Detect which cell encompasses the target text, then output its (X, Y) center coordinate. 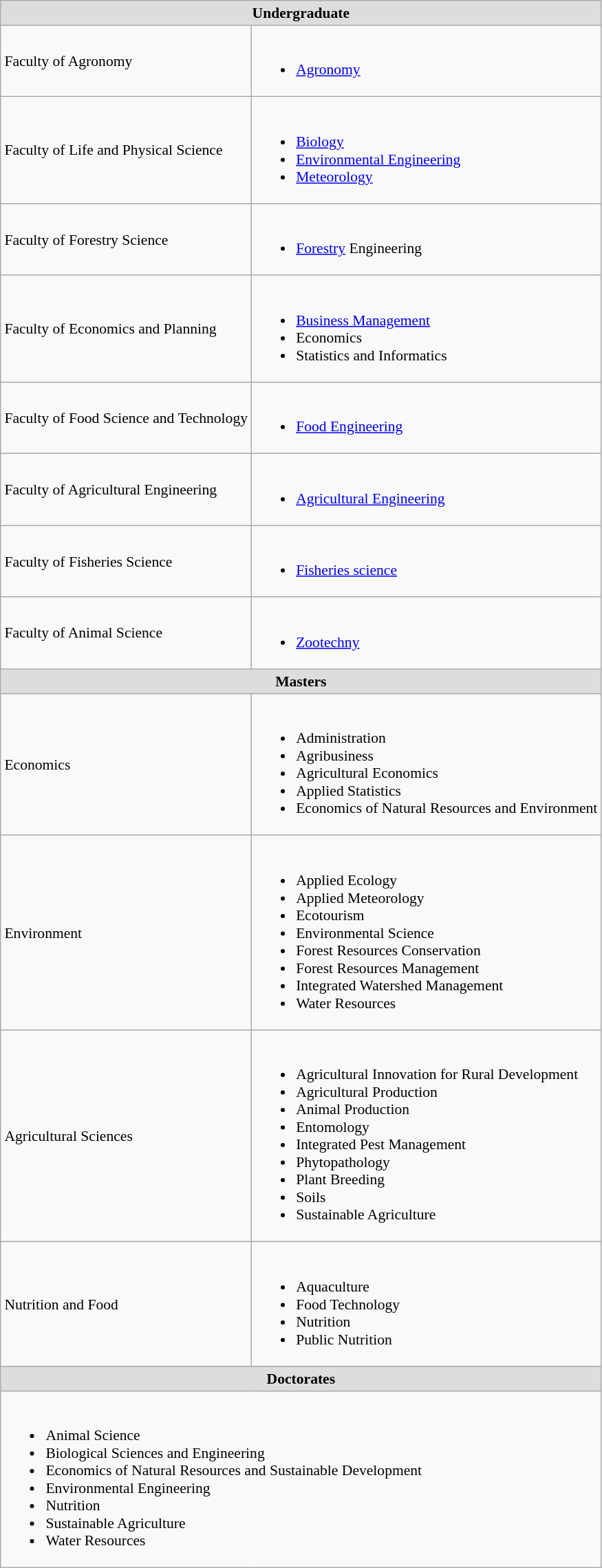
Agricultural Engineering (426, 490)
Faculty of Forestry Science (126, 239)
Nutrition and Food (126, 1304)
Faculty of Life and Physical Science (126, 150)
Agronomy (426, 61)
Faculty of Agronomy (126, 61)
Zootechny (426, 633)
Fisheries science (426, 561)
Economics (126, 764)
AquacultureFood TechnologyNutritionPublic Nutrition (426, 1304)
Agricultural Sciences (126, 1135)
Faculty of Economics and Planning (126, 329)
Faculty of Agricultural Engineering (126, 490)
Undergraduate (301, 13)
Environment (126, 933)
Faculty of Food Science and Technology (126, 418)
Business ManagementEconomicsStatistics and Informatics (426, 329)
Faculty of Fisheries Science (126, 561)
Faculty of Animal Science (126, 633)
BiologyEnvironmental EngineeringMeteorology (426, 150)
Forestry Engineering (426, 239)
Masters (301, 682)
AdministrationAgribusinessAgricultural EconomicsApplied StatisticsEconomics of Natural Resources and Environment (426, 764)
Doctorates (301, 1379)
Food Engineering (426, 418)
